For the text-containing cell, return its midpoint in (X, Y) coordinate format. 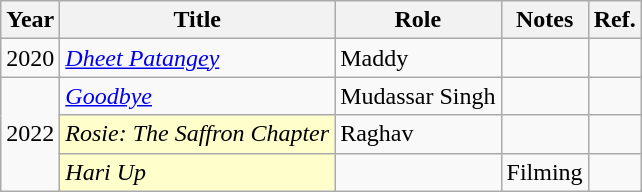
Hari Up (198, 172)
Maddy (418, 58)
Goodbye (198, 96)
Year (30, 20)
2022 (30, 134)
Role (418, 20)
Dheet Patangey (198, 58)
Title (198, 20)
Mudassar Singh (418, 96)
Raghav (418, 134)
Notes (544, 20)
2020 (30, 58)
Filming (544, 172)
Ref. (614, 20)
Rosie: The Saffron Chapter (198, 134)
